Identify which cell holds the provided text, then report its (x, y) central coordinate. 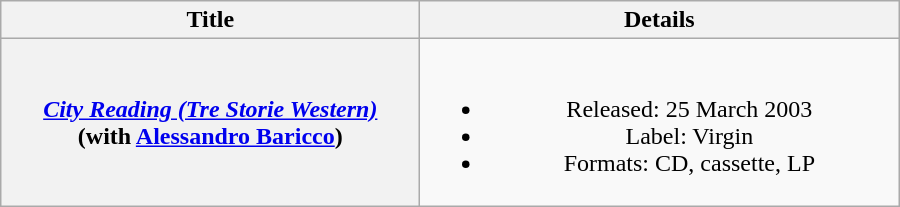
City Reading (Tre Storie Western)(with Alessandro Baricco) (210, 122)
Title (210, 20)
Released: 25 March 2003Label: VirginFormats: CD, cassette, LP (660, 122)
Details (660, 20)
